Detect which cell encompasses the target text, then output its (X, Y) center coordinate. 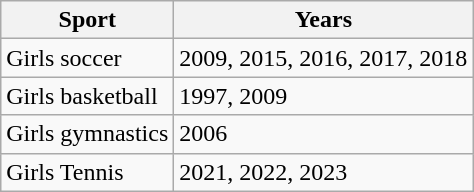
Years (324, 20)
Girls Tennis (88, 172)
Girls soccer (88, 58)
2009, 2015, 2016, 2017, 2018 (324, 58)
2021, 2022, 2023 (324, 172)
1997, 2009 (324, 96)
Girls gymnastics (88, 134)
Sport (88, 20)
Girls basketball (88, 96)
2006 (324, 134)
